Determine the [X, Y] coordinate at the center of the cell enclosing the given text.  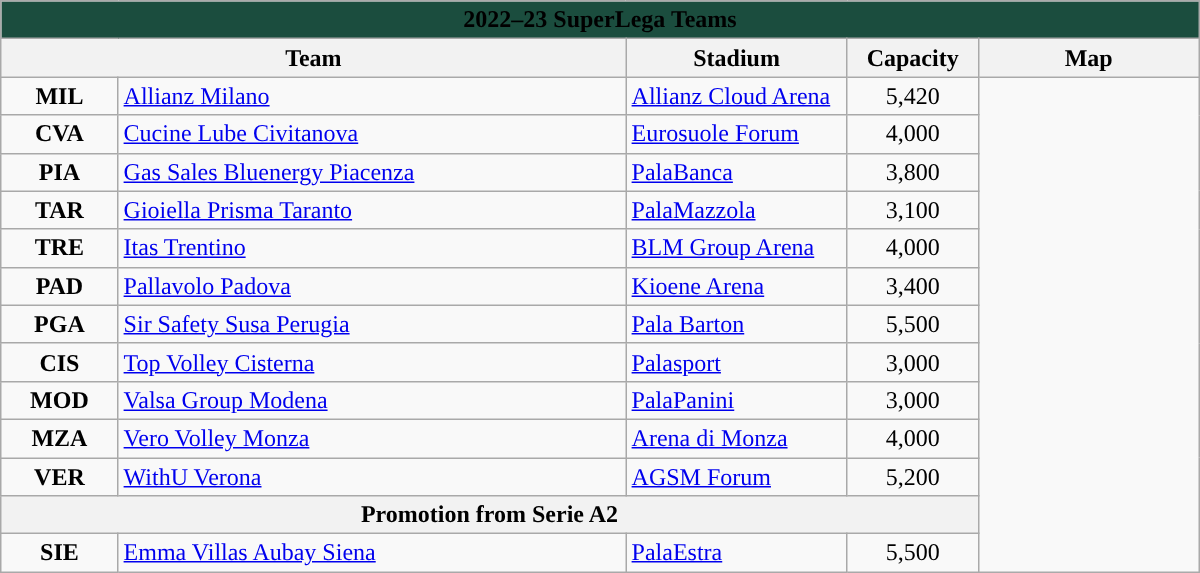
Itas Trentino [372, 248]
MZA [60, 438]
WithU Verona [372, 477]
SIE [60, 553]
Vero Volley Monza [372, 438]
Gas Sales Bluenergy Piacenza [372, 172]
Pala Barton [736, 324]
Team [314, 58]
3,100 [912, 210]
3,800 [912, 172]
Arena di Monza [736, 438]
Gioiella Prisma Taranto [372, 210]
CVA [60, 134]
PalaBanca [736, 172]
PalaMazzola [736, 210]
Emma Villas Aubay Siena [372, 553]
MIL [60, 96]
PalaPanini [736, 400]
PIA [60, 172]
PAD [60, 286]
Promotion from Serie A2 [490, 515]
BLM Group Arena [736, 248]
5,200 [912, 477]
CIS [60, 362]
Allianz Milano [372, 96]
Map [1088, 58]
Kioene Arena [736, 286]
VER [60, 477]
Capacity [912, 58]
5,420 [912, 96]
Allianz Cloud Arena [736, 96]
AGSM Forum [736, 477]
3,400 [912, 286]
Cucine Lube Civitanova [372, 134]
PalaEstra [736, 553]
Eurosuole Forum [736, 134]
Top Volley Cisterna [372, 362]
Sir Safety Susa Perugia [372, 324]
2022–23 SuperLega Teams [600, 20]
Palasport [736, 362]
MOD [60, 400]
Valsa Group Modena [372, 400]
TAR [60, 210]
Pallavolo Padova [372, 286]
TRE [60, 248]
Stadium [736, 58]
PGA [60, 324]
